Detect which cell encompasses the target text, then output its (X, Y) center coordinate. 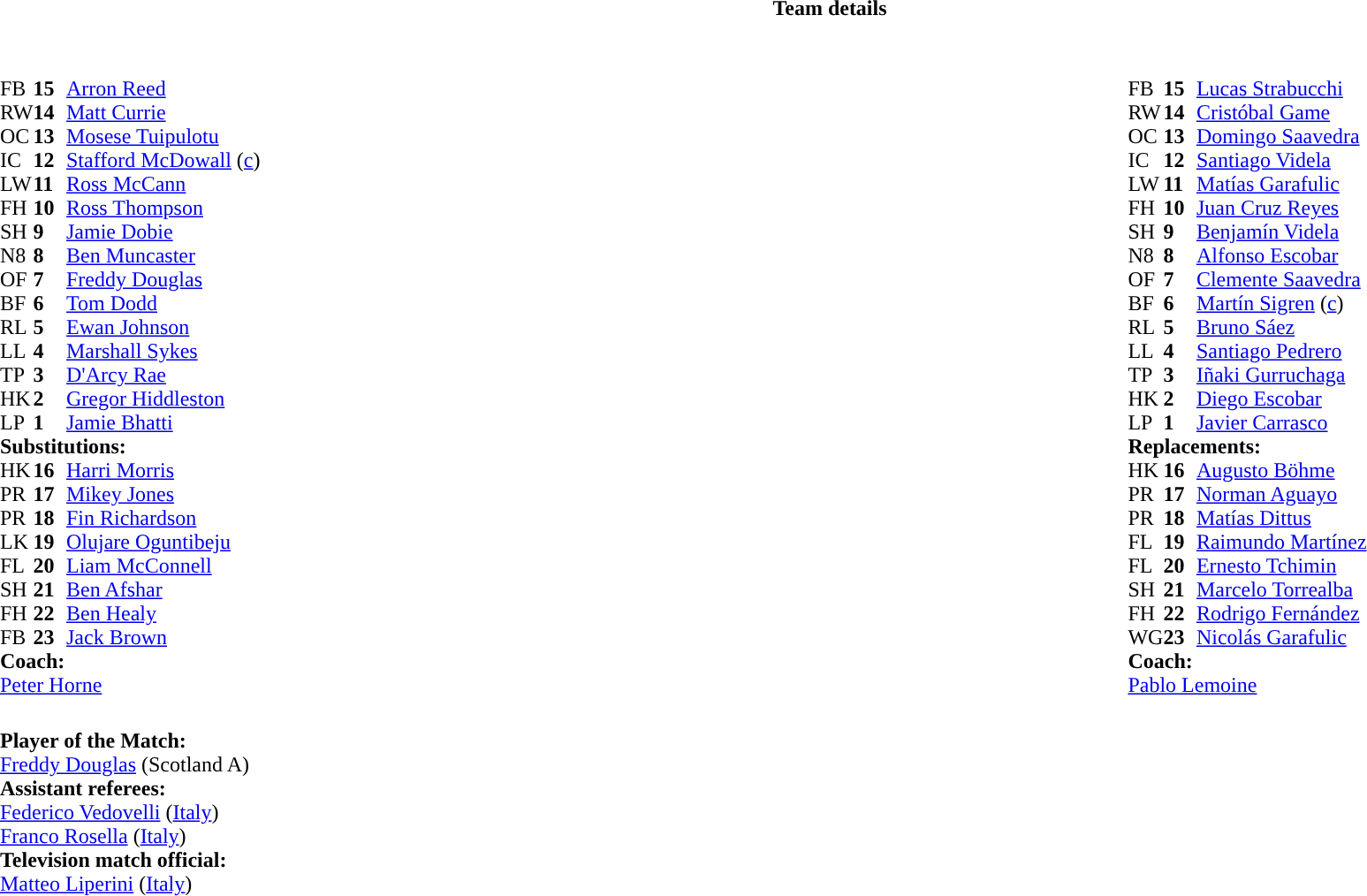
Ben Healy (163, 613)
WG (1145, 638)
LK (17, 543)
Domingo Saavedra (1281, 136)
Matías Garafulic (1281, 184)
Stafford McDowall (c) (163, 161)
Mikey Jones (163, 495)
Matías Dittus (1281, 518)
Cristóbal Game (1281, 113)
Iñaki Gurruchaga (1281, 375)
Olujare Oguntibeju (163, 543)
Santiago Videla (1281, 161)
Augusto Böhme (1281, 470)
Marshall Sykes (163, 352)
Substitutions: (131, 447)
Juan Cruz Reyes (1281, 209)
Jack Brown (163, 638)
Fin Richardson (163, 518)
Jamie Bhatti (163, 422)
Alfonso Escobar (1281, 256)
Norman Aguayo (1281, 495)
Lucas Strabucchi (1281, 88)
Ross McCann (163, 184)
Tom Dodd (163, 304)
Arron Reed (163, 88)
Pablo Lemoine (1247, 686)
Jamie Dobie (163, 232)
Diego Escobar (1281, 399)
Matt Currie (163, 113)
Benjamín Videla (1281, 232)
Ewan Johnson (163, 327)
Harri Morris (163, 470)
Ben Afshar (163, 590)
Freddy Douglas (163, 279)
Raimundo Martínez (1281, 543)
Martín Sigren (c) (1281, 304)
Peter Horne (131, 686)
D'Arcy Rae (163, 375)
Nicolás Garafulic (1281, 638)
Liam McConnell (163, 566)
Ross Thompson (163, 209)
Gregor Hiddleston (163, 399)
Javier Carrasco (1281, 422)
Ernesto Tchimin (1281, 566)
Santiago Pedrero (1281, 352)
Bruno Sáez (1281, 327)
Clemente Saavedra (1281, 279)
Rodrigo Fernández (1281, 613)
Ben Muncaster (163, 256)
Mosese Tuipulotu (163, 136)
Marcelo Torrealba (1281, 590)
Replacements: (1247, 447)
